Search for the cell housing the specified text and yield its [X, Y] center coordinate. 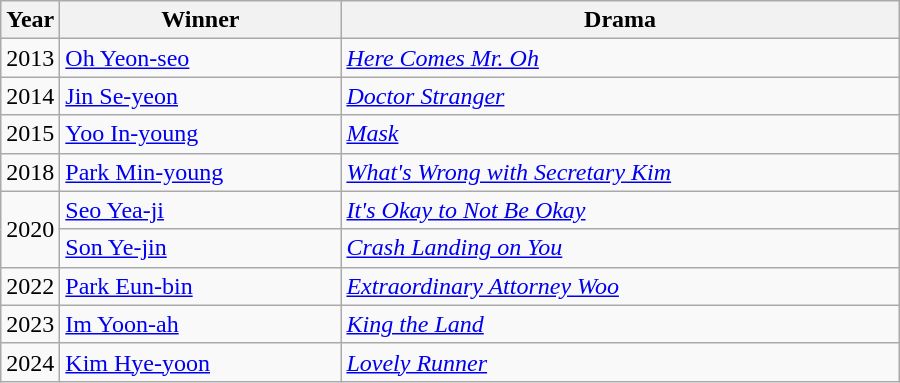
Crash Landing on You [620, 248]
Drama [620, 20]
King the Land [620, 324]
2024 [30, 362]
Mask [620, 134]
Son Ye-jin [200, 248]
2014 [30, 96]
Winner [200, 20]
Lovely Runner [620, 362]
Doctor Stranger [620, 96]
Park Eun-bin [200, 286]
Extraordinary Attorney Woo [620, 286]
Jin Se-yeon [200, 96]
2023 [30, 324]
2018 [30, 172]
Park Min-young [200, 172]
2015 [30, 134]
Yoo In-young [200, 134]
2020 [30, 229]
2022 [30, 286]
It's Okay to Not Be Okay [620, 210]
2013 [30, 58]
What's Wrong with Secretary Kim [620, 172]
Year [30, 20]
Kim Hye-yoon [200, 362]
Oh Yeon-seo [200, 58]
Seo Yea-ji [200, 210]
Im Yoon-ah [200, 324]
Here Comes Mr. Oh [620, 58]
